Find where the given text appears and provide that cell's center as [X, Y] coordinate. 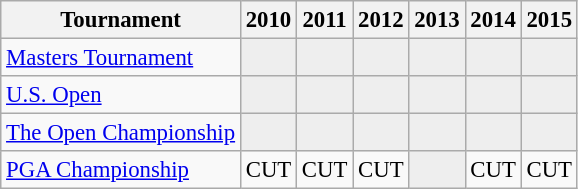
PGA Championship [121, 170]
2010 [268, 20]
2011 [325, 20]
2012 [381, 20]
Masters Tournament [121, 58]
2014 [493, 20]
The Open Championship [121, 133]
U.S. Open [121, 95]
Tournament [121, 20]
2015 [549, 20]
2013 [437, 20]
